Find where the given text appears and provide that cell's center as [x, y] coordinate. 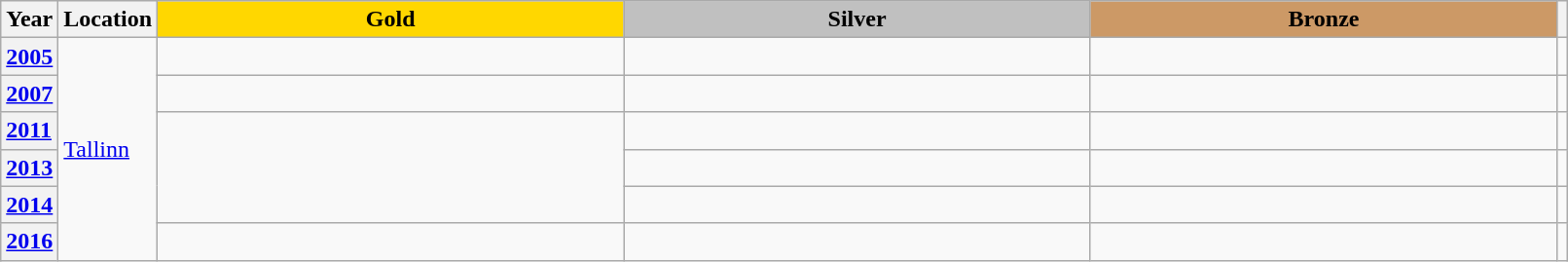
Bronze [1324, 19]
2005 [29, 56]
Location [108, 19]
Year [29, 19]
2007 [29, 94]
Gold [391, 19]
2014 [29, 205]
2013 [29, 168]
Tallinn [108, 149]
2011 [29, 131]
2016 [29, 242]
Silver [857, 19]
